Locate the cell with the specified text and output its (X, Y) center coordinate. 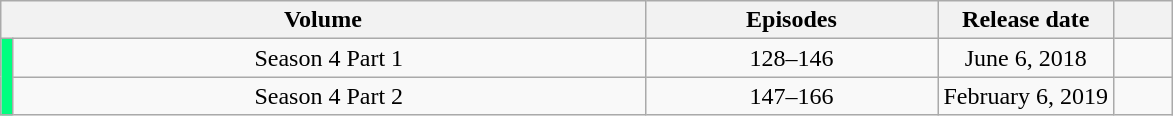
Volume (323, 20)
Release date (1026, 20)
128–146 (792, 58)
Season 4 Part 1 (328, 58)
147–166 (792, 96)
Episodes (792, 20)
Season 4 Part 2 (328, 96)
February 6, 2019 (1026, 96)
June 6, 2018 (1026, 58)
